Provide the (X, Y) coordinate of the cell's center where the given text is located.  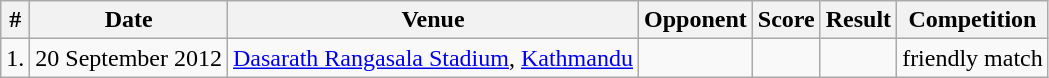
Dasarath Rangasala Stadium, Kathmandu (434, 58)
friendly match (973, 58)
Venue (434, 20)
20 September 2012 (129, 58)
Score (786, 20)
1. (16, 58)
Date (129, 20)
Result (858, 20)
Competition (973, 20)
# (16, 20)
Opponent (695, 20)
